Provide the (x, y) coordinate of the cell's center where the given text is located.  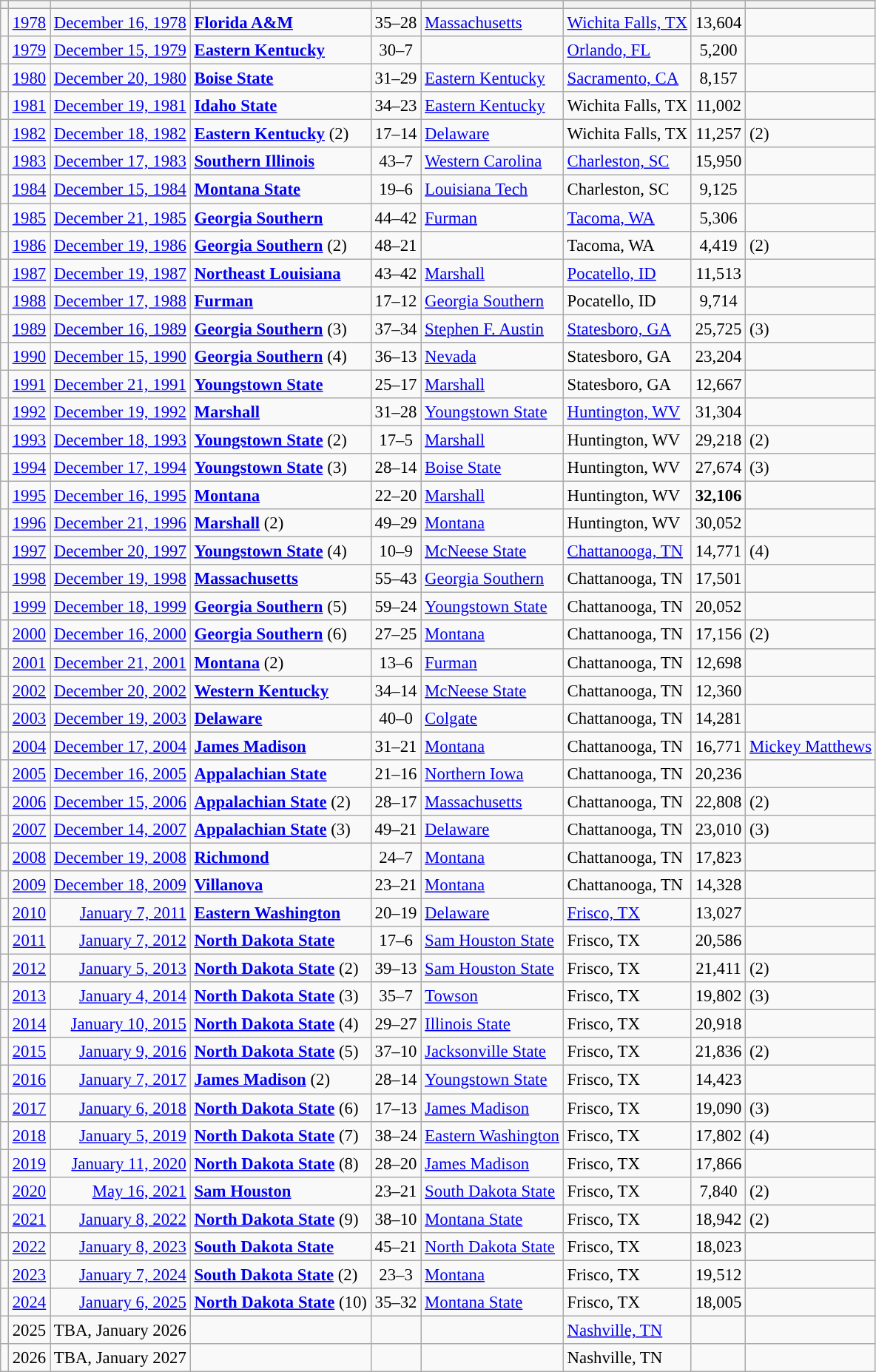
2005 (29, 774)
1994 (29, 468)
1981 (29, 106)
7,840 (718, 1191)
23–3 (396, 1274)
2023 (29, 1274)
January 8, 2022 (121, 1219)
TBA, January 2026 (121, 1330)
38–24 (396, 1135)
17–6 (396, 941)
49–21 (396, 830)
Youngstown State (2) (280, 440)
9,125 (718, 189)
1992 (29, 412)
December 16, 1978 (121, 23)
January 7, 2011 (121, 913)
16,771 (718, 746)
5,306 (718, 218)
1988 (29, 300)
South Dakota State (2) (280, 1274)
1993 (29, 440)
2024 (29, 1302)
2011 (29, 941)
2015 (29, 1052)
20,918 (718, 1024)
36–13 (396, 357)
Jacksonville State (492, 1052)
December 19, 1986 (121, 245)
17,823 (718, 857)
8,157 (718, 78)
January 5, 2013 (121, 969)
2010 (29, 913)
December 16, 1995 (121, 496)
December 15, 1984 (121, 189)
2013 (29, 996)
17,802 (718, 1135)
12,698 (718, 662)
29–27 (396, 1024)
January 7, 2024 (121, 1274)
2007 (29, 830)
December 18, 1993 (121, 440)
23,204 (718, 357)
Louisiana Tech (492, 189)
35–32 (396, 1302)
1986 (29, 245)
22–20 (396, 496)
2006 (29, 801)
Sacramento, CA (627, 78)
Illinois State (492, 1024)
North Dakota State (3) (280, 996)
23,010 (718, 830)
11,002 (718, 106)
2000 (29, 635)
January 7, 2017 (121, 1080)
Georgia Southern (4) (280, 357)
North Dakota State (5) (280, 1052)
55–43 (396, 579)
10–9 (396, 551)
38–10 (396, 1219)
December 15, 1990 (121, 357)
15,950 (718, 162)
20–19 (396, 913)
13–6 (396, 662)
North Dakota State (4) (280, 1024)
January 6, 2018 (121, 1108)
January 7, 2012 (121, 941)
27,674 (718, 468)
31,304 (718, 412)
Florida A&M (280, 23)
December 15, 2006 (121, 801)
4,419 (718, 245)
1997 (29, 551)
2014 (29, 1024)
1991 (29, 384)
Marshall (2) (280, 523)
1978 (29, 23)
5,200 (718, 50)
37–34 (396, 329)
14,423 (718, 1080)
1979 (29, 50)
44–42 (396, 218)
Georgia Southern (3) (280, 329)
Colgate (492, 718)
January 11, 2020 (121, 1163)
2004 (29, 746)
13,604 (718, 23)
2008 (29, 857)
11,257 (718, 134)
North Dakota State (9) (280, 1219)
35–28 (396, 23)
1996 (29, 523)
Nevada (492, 357)
North Dakota State (8) (280, 1163)
12,667 (718, 384)
11,513 (718, 273)
49–29 (396, 523)
December 18, 1982 (121, 134)
Appalachian State (3) (280, 830)
1984 (29, 189)
30–7 (396, 50)
TBA, January 2027 (121, 1358)
December 18, 2009 (121, 885)
Montana (2) (280, 662)
May 16, 2021 (121, 1191)
19,802 (718, 996)
2002 (29, 690)
28–20 (396, 1163)
24–7 (396, 857)
2001 (29, 662)
1982 (29, 134)
18,023 (718, 1247)
Appalachian State (2) (280, 801)
December 20, 2002 (121, 690)
14,771 (718, 551)
59–24 (396, 607)
29,218 (718, 440)
9,714 (718, 300)
1980 (29, 78)
December 17, 2004 (121, 746)
North Dakota State (6) (280, 1108)
December 21, 1991 (121, 384)
Youngstown State (3) (280, 468)
48–21 (396, 245)
Western Kentucky (280, 690)
Georgia Southern (2) (280, 245)
2026 (29, 1358)
December 17, 1983 (121, 162)
20,052 (718, 607)
1985 (29, 218)
James Madison (2) (280, 1080)
19,090 (718, 1108)
2017 (29, 1108)
Western Carolina (492, 162)
20,586 (718, 941)
1990 (29, 357)
January 6, 2025 (121, 1302)
2018 (29, 1135)
Georgia Southern (5) (280, 607)
December 19, 1998 (121, 579)
2021 (29, 1219)
37–10 (396, 1052)
December 16, 2000 (121, 635)
January 4, 2014 (121, 996)
13,027 (718, 913)
Villanova (280, 885)
December 15, 1979 (121, 50)
December 17, 1988 (121, 300)
17–13 (396, 1108)
1989 (29, 329)
1998 (29, 579)
17,156 (718, 635)
January 9, 2016 (121, 1052)
Eastern Kentucky (2) (280, 134)
31–21 (396, 746)
Mickey Matthews (811, 746)
2019 (29, 1163)
20,236 (718, 774)
18,942 (718, 1219)
32,106 (718, 496)
January 5, 2019 (121, 1135)
19,512 (718, 1274)
35–7 (396, 996)
19–6 (396, 189)
Georgia Southern (6) (280, 635)
34–23 (396, 106)
December 19, 2003 (121, 718)
27–25 (396, 635)
Appalachian State (280, 774)
Towson (492, 996)
31–28 (396, 412)
December 19, 1987 (121, 273)
25–17 (396, 384)
December 21, 1996 (121, 523)
January 10, 2015 (121, 1024)
1995 (29, 496)
December 16, 1989 (121, 329)
1999 (29, 607)
Sam Houston (280, 1191)
December 20, 1980 (121, 78)
12,360 (718, 690)
North Dakota State (7) (280, 1135)
39–13 (396, 969)
North Dakota State (2) (280, 969)
14,281 (718, 718)
21,836 (718, 1052)
December 21, 2001 (121, 662)
Northern Iowa (492, 774)
Idaho State (280, 106)
December 16, 2005 (121, 774)
17–5 (396, 440)
Richmond (280, 857)
2025 (29, 1330)
30,052 (718, 523)
Northeast Louisiana (280, 273)
North Dakota State (10) (280, 1302)
28–17 (396, 801)
17–12 (396, 300)
17,501 (718, 579)
21,411 (718, 969)
Southern Illinois (280, 162)
Orlando, FL (627, 50)
December 18, 1999 (121, 607)
45–21 (396, 1247)
1987 (29, 273)
2012 (29, 969)
43–7 (396, 162)
Stephen F. Austin (492, 329)
34–14 (396, 690)
14,328 (718, 885)
December 20, 1997 (121, 551)
21–16 (396, 774)
1983 (29, 162)
31–29 (396, 78)
December 21, 1985 (121, 218)
December 19, 2008 (121, 857)
17,866 (718, 1163)
January 8, 2023 (121, 1247)
2009 (29, 885)
2016 (29, 1080)
2003 (29, 718)
Youngstown State (4) (280, 551)
December 19, 1981 (121, 106)
December 19, 1992 (121, 412)
2022 (29, 1247)
17–14 (396, 134)
43–42 (396, 273)
18,005 (718, 1302)
22,808 (718, 801)
December 17, 1994 (121, 468)
December 14, 2007 (121, 830)
40–0 (396, 718)
25,725 (718, 329)
2020 (29, 1191)
